Determine the (X, Y) coordinate at the center of the cell enclosing the given text.  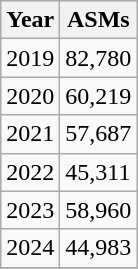
57,687 (98, 134)
82,780 (98, 58)
2019 (30, 58)
2020 (30, 96)
58,960 (98, 210)
2023 (30, 210)
Year (30, 20)
2021 (30, 134)
2024 (30, 248)
2022 (30, 172)
60,219 (98, 96)
45,311 (98, 172)
44,983 (98, 248)
ASMs (98, 20)
